Scan for the cell matching the given text and deliver its [X, Y] coordinate at center. 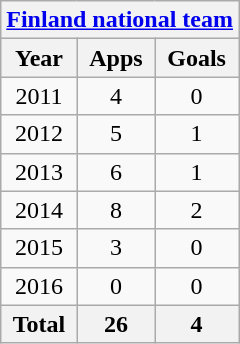
Finland national team [120, 20]
Year [39, 58]
2015 [39, 248]
Goals [197, 58]
2 [197, 210]
2012 [39, 134]
2014 [39, 210]
8 [116, 210]
5 [116, 134]
Apps [116, 58]
26 [116, 324]
3 [116, 248]
2011 [39, 96]
2013 [39, 172]
Total [39, 324]
6 [116, 172]
2016 [39, 286]
